Pinpoint the cell where the given text exists, returning its [X, Y] midpoint coordinate. 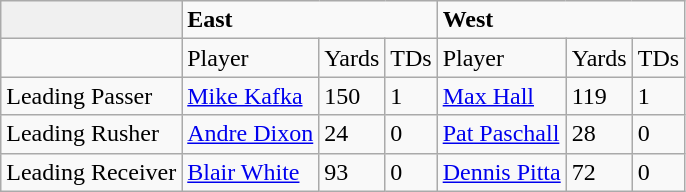
28 [599, 134]
Blair White [250, 172]
Dennis Pitta [502, 172]
24 [352, 134]
119 [599, 96]
Andre Dixon [250, 134]
West [560, 20]
93 [352, 172]
Leading Passer [92, 96]
72 [599, 172]
Max Hall [502, 96]
Pat Paschall [502, 134]
Leading Receiver [92, 172]
Mike Kafka [250, 96]
East [310, 20]
150 [352, 96]
Leading Rusher [92, 134]
